For the text-containing cell, return its midpoint in [x, y] coordinate format. 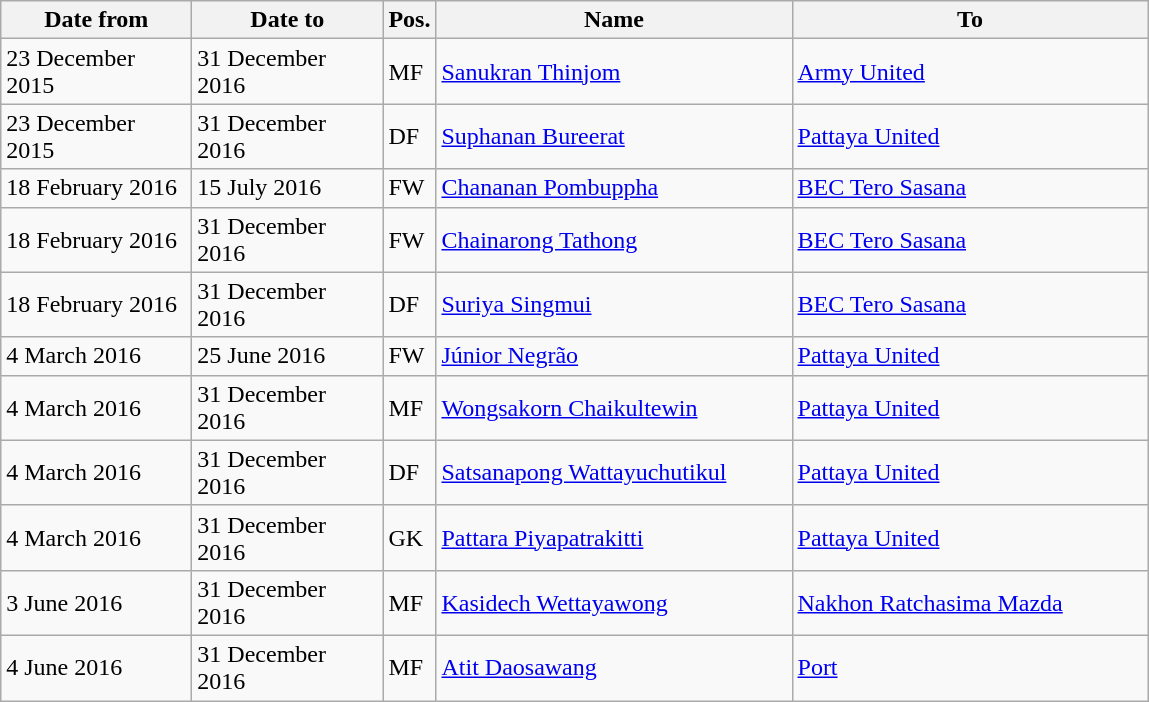
Júnior Negrão [614, 356]
GK [410, 538]
Nakhon Ratchasima Mazda [970, 602]
Date from [96, 20]
Date to [288, 20]
Suphanan Bureerat [614, 136]
Pattara Piyapatrakitti [614, 538]
Wongsakorn Chaikultewin [614, 408]
To [970, 20]
Port [970, 668]
Pos. [410, 20]
25 June 2016 [288, 356]
Kasidech Wettayawong [614, 602]
Army United [970, 72]
Atit Daosawang [614, 668]
15 July 2016 [288, 188]
4 June 2016 [96, 668]
Chainarong Tathong [614, 240]
3 June 2016 [96, 602]
Sanukran Thinjom [614, 72]
Chananan Pombuppha [614, 188]
Suriya Singmui [614, 304]
Satsanapong Wattayuchutikul [614, 472]
Name [614, 20]
